Pinpoint the cell where the given text exists, returning its (X, Y) midpoint coordinate. 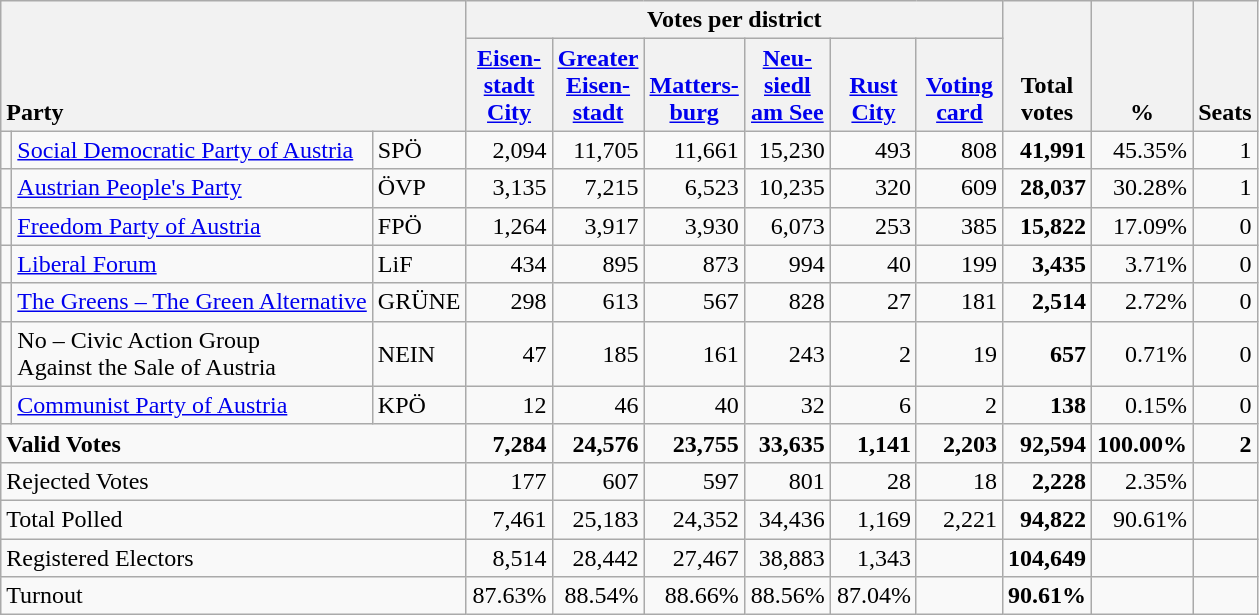
Communist Party of Austria (192, 405)
38,883 (787, 557)
298 (509, 302)
895 (598, 264)
3,917 (598, 226)
2.35% (1142, 481)
34,436 (787, 519)
87.63% (509, 596)
994 (787, 264)
6 (873, 405)
17.09% (1142, 226)
2,094 (509, 150)
Votes per district (734, 20)
493 (873, 150)
3.71% (1142, 264)
GRÜNE (419, 302)
LiF (419, 264)
Seats (1225, 66)
Freedom Party of Austria (192, 226)
Totalvotes (1048, 66)
28,442 (598, 557)
2.72% (1142, 302)
SPÖ (419, 150)
% (1142, 66)
KPÖ (419, 405)
7,284 (509, 443)
87.04% (873, 596)
88.54% (598, 596)
Valid Votes (234, 443)
Eisen-stadtCity (509, 85)
6,523 (694, 188)
Matters-burg (694, 85)
ÖVP (419, 188)
385 (959, 226)
12 (509, 405)
Neu-siedlam See (787, 85)
47 (509, 354)
Turnout (234, 596)
607 (598, 481)
7,461 (509, 519)
Party (234, 66)
3,930 (694, 226)
28 (873, 481)
28,037 (1048, 188)
7,215 (598, 188)
33,635 (787, 443)
8,514 (509, 557)
2,228 (1048, 481)
161 (694, 354)
185 (598, 354)
10,235 (787, 188)
434 (509, 264)
RustCity (873, 85)
41,991 (1048, 150)
32 (787, 405)
23,755 (694, 443)
FPÖ (419, 226)
27 (873, 302)
3,435 (1048, 264)
11,661 (694, 150)
Votingcard (959, 85)
104,649 (1048, 557)
138 (1048, 405)
873 (694, 264)
2,514 (1048, 302)
0.15% (1142, 405)
2,203 (959, 443)
320 (873, 188)
Registered Electors (234, 557)
1,264 (509, 226)
181 (959, 302)
199 (959, 264)
6,073 (787, 226)
567 (694, 302)
15,230 (787, 150)
NEIN (419, 354)
0.71% (1142, 354)
828 (787, 302)
Rejected Votes (234, 481)
2,221 (959, 519)
801 (787, 481)
1,141 (873, 443)
18 (959, 481)
597 (694, 481)
Austrian People's Party (192, 188)
27,467 (694, 557)
24,576 (598, 443)
609 (959, 188)
808 (959, 150)
30.28% (1142, 188)
25,183 (598, 519)
657 (1048, 354)
Social Democratic Party of Austria (192, 150)
1,343 (873, 557)
3,135 (509, 188)
100.00% (1142, 443)
88.66% (694, 596)
GreaterEisen-stadt (598, 85)
Liberal Forum (192, 264)
24,352 (694, 519)
Total Polled (234, 519)
45.35% (1142, 150)
613 (598, 302)
11,705 (598, 150)
46 (598, 405)
The Greens – The Green Alternative (192, 302)
19 (959, 354)
1,169 (873, 519)
177 (509, 481)
No – Civic Action GroupAgainst the Sale of Austria (192, 354)
243 (787, 354)
253 (873, 226)
15,822 (1048, 226)
88.56% (787, 596)
94,822 (1048, 519)
92,594 (1048, 443)
